Find where the given text appears and provide that cell's center as [X, Y] coordinate. 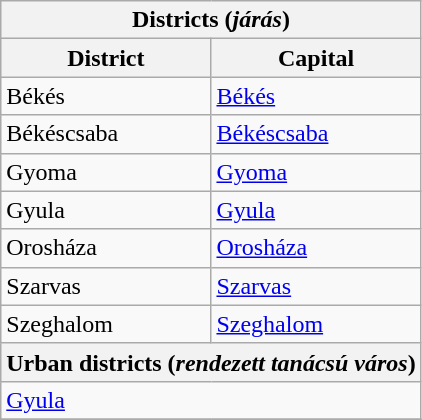
District [106, 58]
Urban districts (rendezett tanácsú város) [211, 362]
Capital [316, 58]
Districts (járás) [211, 20]
